Locate the cell with the specified text and output its (X, Y) center coordinate. 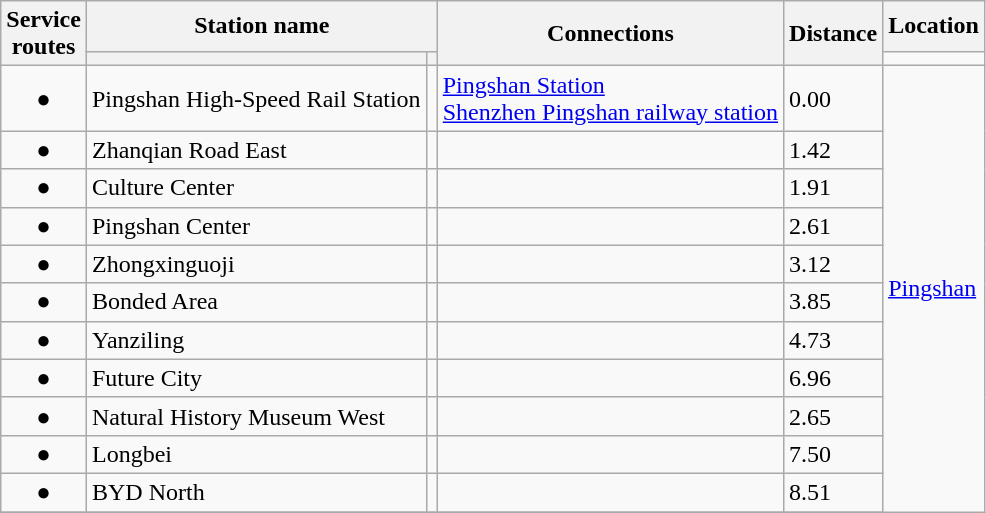
1.42 (834, 150)
Pingshan Center (256, 226)
1.91 (834, 188)
Location (934, 26)
7.50 (834, 454)
4.73 (834, 340)
Future City (256, 378)
0.00 (834, 98)
Connections (610, 34)
Zhanqian Road East (256, 150)
Pingshan High-Speed Rail Station (256, 98)
BYD North (256, 492)
Yanziling (256, 340)
Station name (262, 26)
2.61 (834, 226)
3.12 (834, 264)
3.85 (834, 302)
Distance (834, 34)
Pingshan StationShenzhen Pingshan railway station (610, 98)
Culture Center (256, 188)
Serviceroutes (44, 34)
Pingshan (934, 289)
Natural History Museum West (256, 416)
8.51 (834, 492)
6.96 (834, 378)
2.65 (834, 416)
Longbei (256, 454)
Zhongxinguoji (256, 264)
Bonded Area (256, 302)
